Locate the cell with the specified text and output its [X, Y] center coordinate. 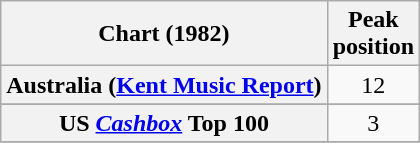
Australia (Kent Music Report) [164, 85]
US Cashbox Top 100 [164, 123]
3 [373, 123]
12 [373, 85]
Chart (1982) [164, 34]
Peakposition [373, 34]
